Determine the (x, y) coordinate at the center of the cell enclosing the given text.  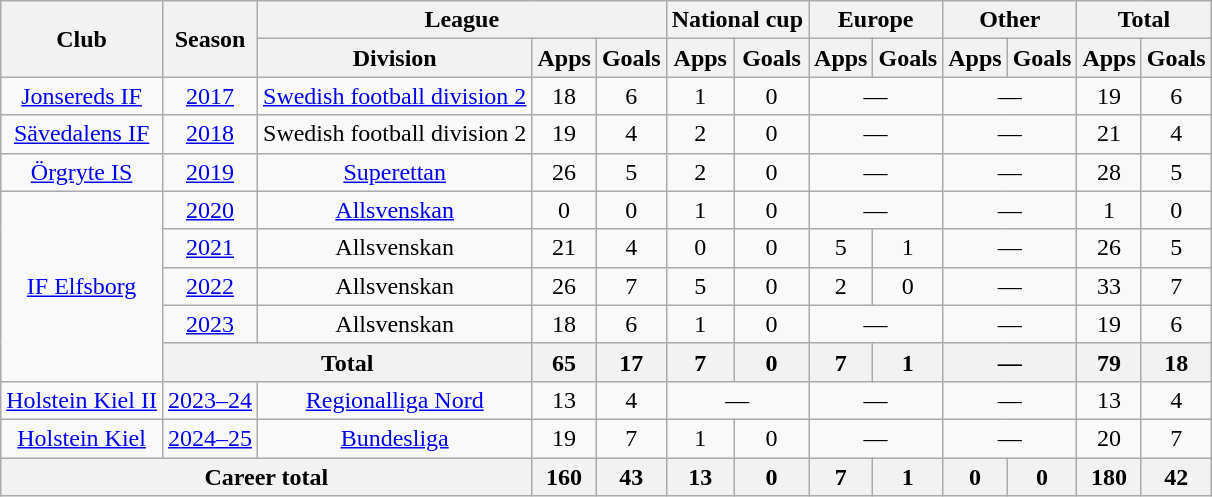
2023–24 (210, 400)
2021 (210, 248)
2024–25 (210, 438)
Jonsereds IF (82, 96)
79 (1109, 362)
2018 (210, 134)
33 (1109, 286)
Regionalliga Nord (395, 400)
Bundesliga (395, 438)
Örgryte IS (82, 172)
IF Elfsborg (82, 286)
28 (1109, 172)
2020 (210, 210)
2022 (210, 286)
Holstein Kiel (82, 438)
Club (82, 39)
Sävedalens IF (82, 134)
Career total (266, 477)
Division (395, 58)
2023 (210, 324)
Season (210, 39)
42 (1176, 477)
2017 (210, 96)
17 (631, 362)
2019 (210, 172)
65 (564, 362)
Other (1010, 20)
Holstein Kiel II (82, 400)
Europe (876, 20)
160 (564, 477)
43 (631, 477)
20 (1109, 438)
180 (1109, 477)
League (462, 20)
Superettan (395, 172)
National cup (737, 20)
